Extract the (x, y) coordinate from the center of the cell holding the provided text.  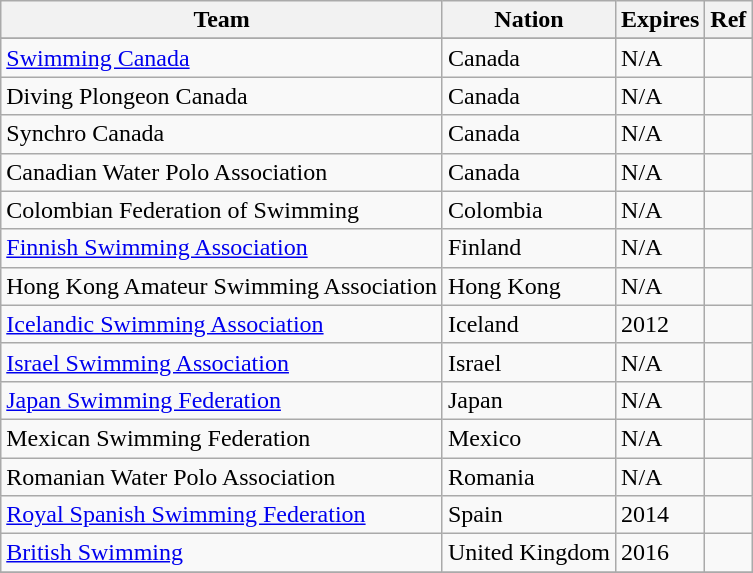
Romanian Water Polo Association (222, 477)
Colombian Federation of Swimming (222, 210)
Hong Kong (528, 286)
Synchro Canada (222, 134)
2012 (660, 324)
Iceland (528, 324)
Israel (528, 362)
2016 (660, 553)
Romania (528, 477)
Expires (660, 20)
Icelandic Swimming Association (222, 324)
Israel Swimming Association (222, 362)
Diving Plongeon Canada (222, 96)
United Kingdom (528, 553)
Finland (528, 248)
Team (222, 20)
Colombia (528, 210)
British Swimming (222, 553)
Hong Kong Amateur Swimming Association (222, 286)
Finnish Swimming Association (222, 248)
2014 (660, 515)
Swimming Canada (222, 58)
Japan (528, 400)
Nation (528, 20)
Ref (728, 20)
Canadian Water Polo Association (222, 172)
Royal Spanish Swimming Federation (222, 515)
Mexican Swimming Federation (222, 438)
Japan Swimming Federation (222, 400)
Mexico (528, 438)
Spain (528, 515)
